From the cell containing the given text, extract its center point as (x, y) coordinate. 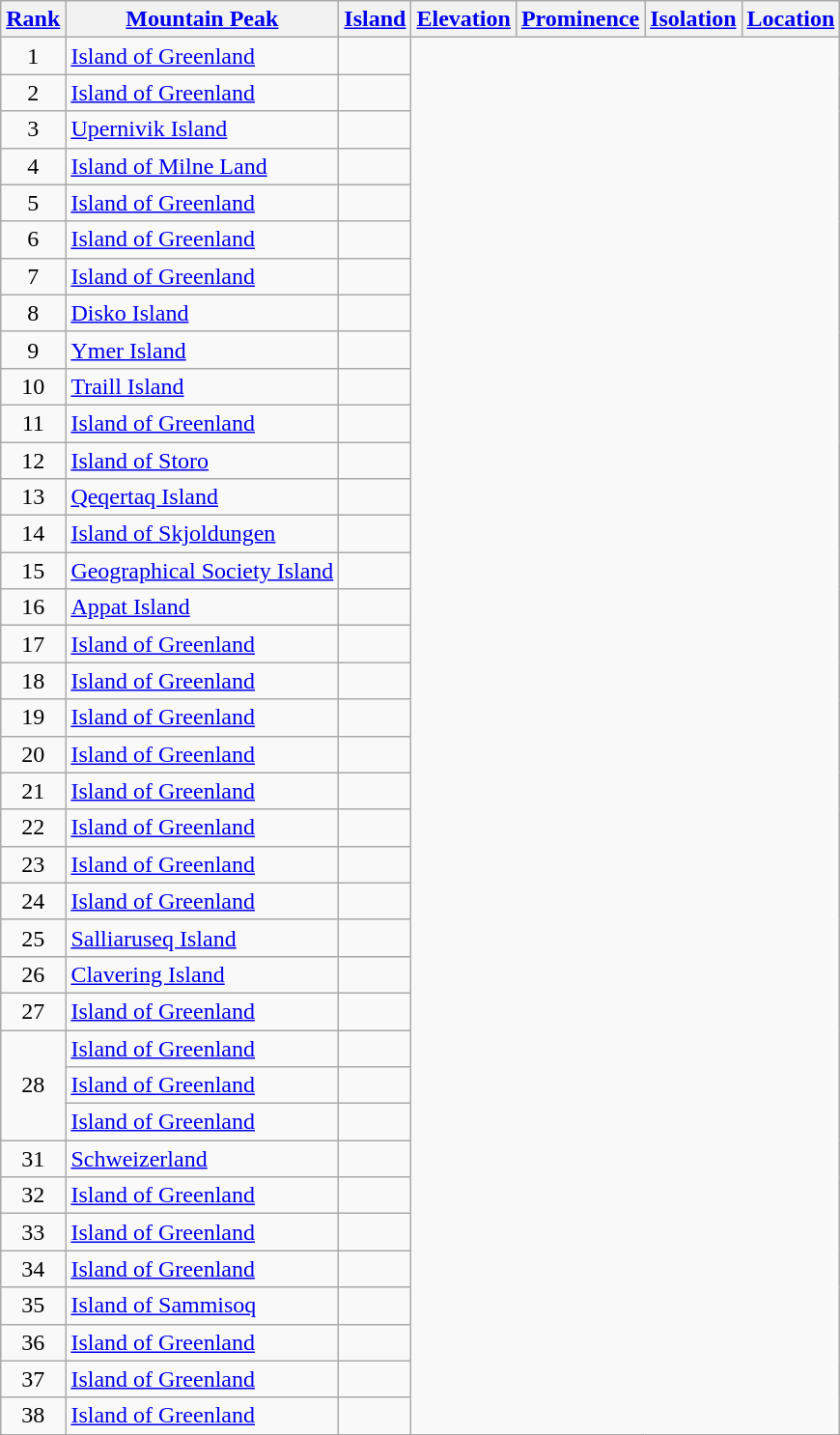
17 (33, 644)
28 (33, 1084)
27 (33, 1011)
Island of Skjoldungen (203, 534)
6 (33, 239)
26 (33, 974)
23 (33, 864)
Traill Island (203, 386)
3 (33, 129)
34 (33, 1269)
24 (33, 901)
Clavering Island (203, 974)
31 (33, 1159)
Prominence (579, 19)
1 (33, 56)
Appat Island (203, 607)
32 (33, 1196)
36 (33, 1342)
7 (33, 276)
Island of Sammisoq (203, 1306)
35 (33, 1306)
Geographical Society Island (203, 571)
Location (791, 19)
Island of Milne Land (203, 166)
Island (375, 19)
19 (33, 717)
Salliaruseq Island (203, 938)
11 (33, 423)
13 (33, 497)
37 (33, 1379)
Disko Island (203, 313)
14 (33, 534)
8 (33, 313)
Qeqertaq Island (203, 497)
Isolation (693, 19)
33 (33, 1232)
38 (33, 1416)
20 (33, 754)
5 (33, 203)
Island of Storo (203, 461)
22 (33, 828)
4 (33, 166)
18 (33, 681)
25 (33, 938)
Upernivik Island (203, 129)
Ymer Island (203, 350)
Schweizerland (203, 1159)
Elevation (463, 19)
2 (33, 93)
Mountain Peak (203, 19)
9 (33, 350)
12 (33, 461)
Rank (33, 19)
15 (33, 571)
10 (33, 386)
16 (33, 607)
21 (33, 791)
